Locate the cell with the specified text and output its (x, y) center coordinate. 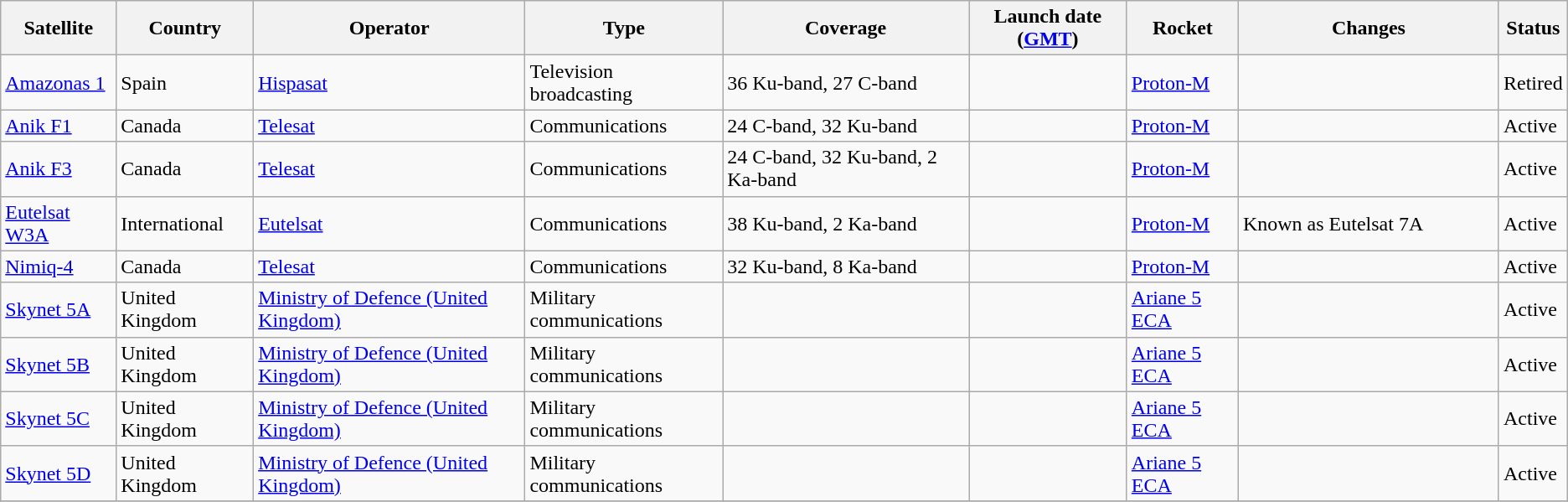
Hispasat (389, 82)
24 C-band, 32 Ku-band, 2 Ka-band (846, 169)
Status (1533, 28)
Television broadcasting (624, 82)
Rocket (1183, 28)
38 Ku-band, 2 Ka-band (846, 223)
Known as Eutelsat 7A (1369, 223)
Retired (1533, 82)
Skynet 5C (59, 419)
36 Ku-band, 27 C-band (846, 82)
Amazonas 1 (59, 82)
Nimiq-4 (59, 267)
32 Ku-band, 8 Ka-band (846, 267)
Skynet 5A (59, 310)
Anik F1 (59, 126)
Coverage (846, 28)
Type (624, 28)
Anik F3 (59, 169)
Country (185, 28)
Eutelsat (389, 223)
24 C-band, 32 Ku-band (846, 126)
International (185, 223)
Skynet 5D (59, 473)
Satellite (59, 28)
Changes (1369, 28)
Skynet 5B (59, 364)
Launch date (GMT) (1047, 28)
Eutelsat W3A (59, 223)
Operator (389, 28)
Spain (185, 82)
